Output the (X, Y) coordinate of the center of the cell containing the given text.  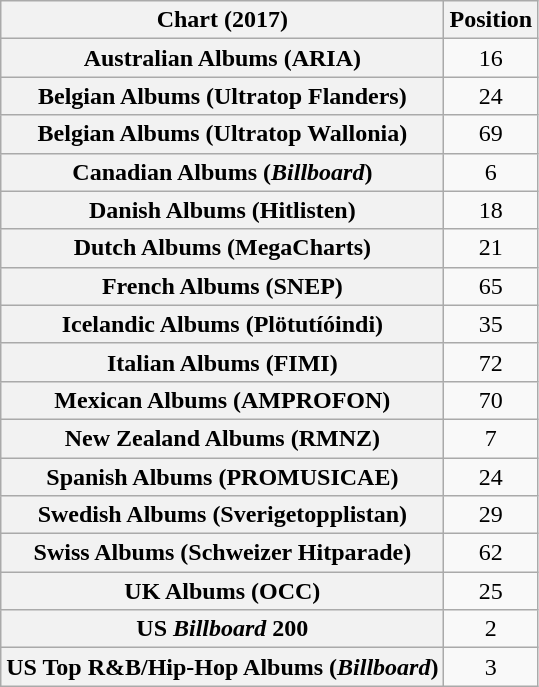
69 (491, 134)
18 (491, 210)
Danish Albums (Hitlisten) (222, 210)
70 (491, 400)
US Top R&B/Hip-Hop Albums (Billboard) (222, 667)
New Zealand Albums (RMNZ) (222, 438)
16 (491, 58)
Dutch Albums (MegaCharts) (222, 248)
Mexican Albums (AMPROFON) (222, 400)
Position (491, 20)
UK Albums (OCC) (222, 591)
Canadian Albums (Billboard) (222, 172)
29 (491, 515)
Italian Albums (FIMI) (222, 362)
62 (491, 553)
72 (491, 362)
6 (491, 172)
21 (491, 248)
25 (491, 591)
Australian Albums (ARIA) (222, 58)
35 (491, 324)
Belgian Albums (Ultratop Flanders) (222, 96)
Spanish Albums (PROMUSICAE) (222, 477)
Chart (2017) (222, 20)
Icelandic Albums (Plötutíóindi) (222, 324)
7 (491, 438)
Swiss Albums (Schweizer Hitparade) (222, 553)
Swedish Albums (Sverigetopplistan) (222, 515)
3 (491, 667)
Belgian Albums (Ultratop Wallonia) (222, 134)
2 (491, 629)
French Albums (SNEP) (222, 286)
65 (491, 286)
US Billboard 200 (222, 629)
